Return [x, y] of the center of cell containing provided text 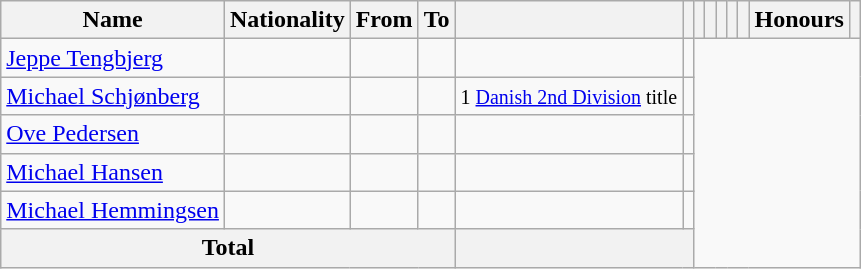
1 Danish 2nd Division title [569, 96]
Michael Hansen [113, 172]
From [384, 20]
Michael Schjønberg [113, 96]
Jeppe Tengbjerg [113, 58]
Nationality [287, 20]
Ove Pedersen [113, 134]
Total [228, 248]
To [436, 20]
Michael Hemmingsen [113, 210]
Honours [799, 20]
Name [113, 20]
